Detect which cell encompasses the target text, then output its [X, Y] center coordinate. 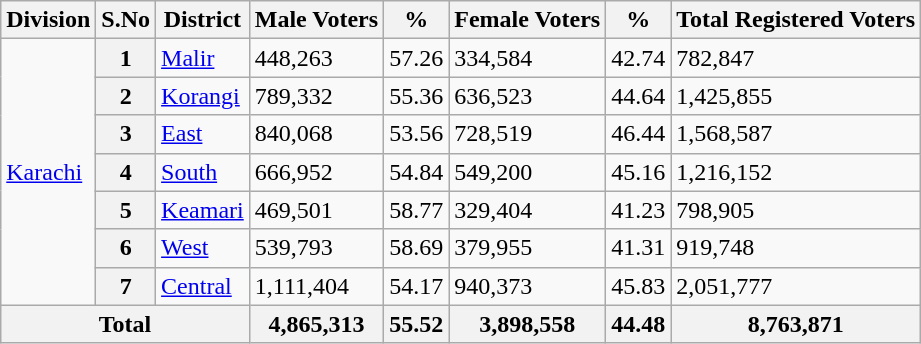
Male Voters [316, 20]
Karachi [48, 172]
840,068 [316, 134]
334,584 [528, 58]
West [203, 248]
57.26 [416, 58]
1,425,855 [796, 96]
798,905 [796, 210]
58.69 [416, 248]
54.17 [416, 286]
636,523 [528, 96]
Central [203, 286]
728,519 [528, 134]
2,051,777 [796, 286]
4 [126, 172]
5 [126, 210]
6 [126, 248]
3,898,558 [528, 324]
53.56 [416, 134]
46.44 [638, 134]
8,763,871 [796, 324]
District [203, 20]
45.16 [638, 172]
329,404 [528, 210]
44.48 [638, 324]
539,793 [316, 248]
379,955 [528, 248]
4,865,313 [316, 324]
940,373 [528, 286]
469,501 [316, 210]
789,332 [316, 96]
448,263 [316, 58]
42.74 [638, 58]
44.64 [638, 96]
58.77 [416, 210]
41.23 [638, 210]
45.83 [638, 286]
Total [126, 324]
Malir [203, 58]
55.52 [416, 324]
South [203, 172]
1,216,152 [796, 172]
S.No [126, 20]
782,847 [796, 58]
666,952 [316, 172]
549,200 [528, 172]
2 [126, 96]
Total Registered Voters [796, 20]
Keamari [203, 210]
Korangi [203, 96]
1,111,404 [316, 286]
7 [126, 286]
919,748 [796, 248]
East [203, 134]
41.31 [638, 248]
Female Voters [528, 20]
55.36 [416, 96]
3 [126, 134]
1,568,587 [796, 134]
54.84 [416, 172]
Division [48, 20]
1 [126, 58]
